Identify which cell holds the provided text, then report its [x, y] central coordinate. 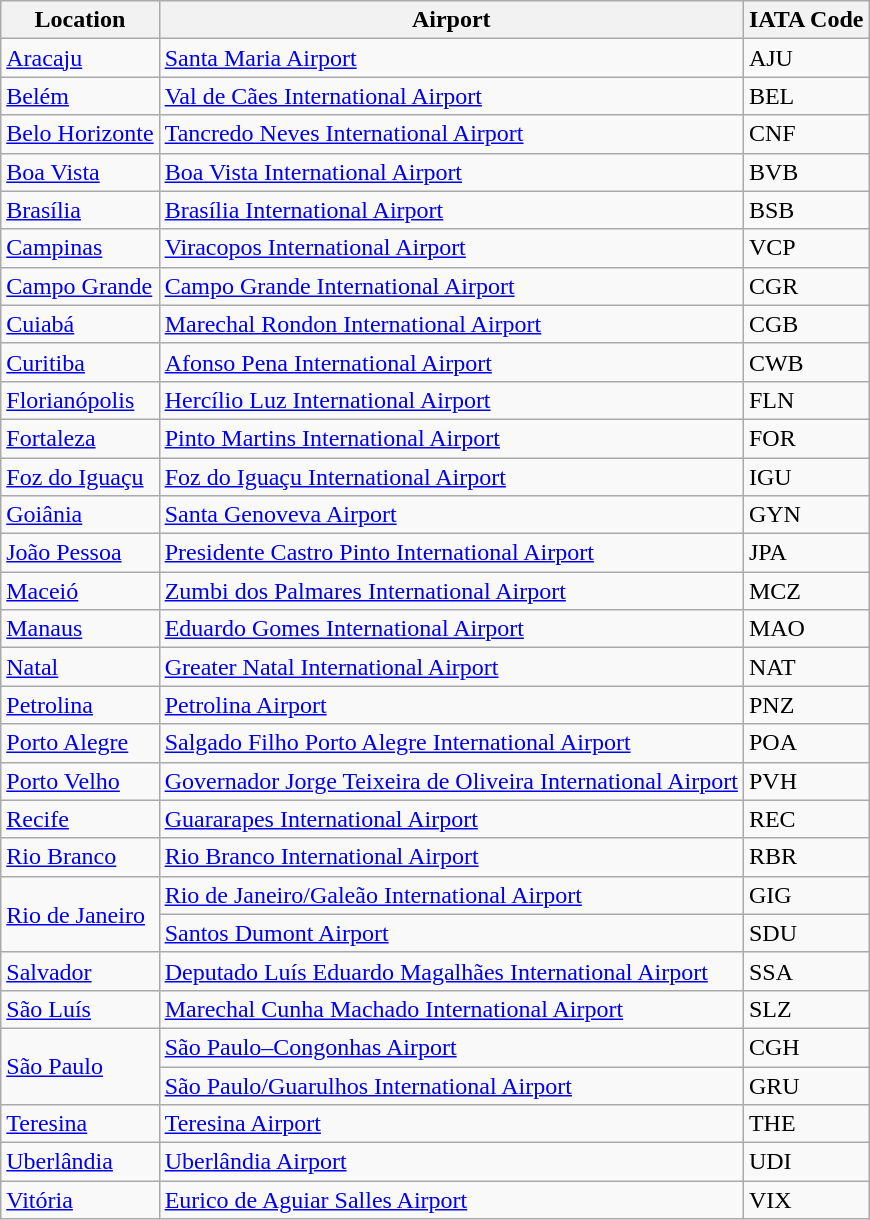
Brasília International Airport [451, 210]
Zumbi dos Palmares International Airport [451, 591]
FLN [806, 400]
NAT [806, 667]
AJU [806, 58]
Manaus [80, 629]
Governador Jorge Teixeira de Oliveira International Airport [451, 781]
SLZ [806, 1009]
Marechal Cunha Machado International Airport [451, 1009]
Salgado Filho Porto Alegre International Airport [451, 743]
Eurico de Aguiar Salles Airport [451, 1200]
Eduardo Gomes International Airport [451, 629]
Maceió [80, 591]
Tancredo Neves International Airport [451, 134]
Vitória [80, 1200]
GRU [806, 1085]
CGH [806, 1047]
FOR [806, 438]
Foz do Iguaçu [80, 477]
SDU [806, 933]
Natal [80, 667]
Teresina [80, 1124]
João Pessoa [80, 553]
Boa Vista [80, 172]
Val de Cães International Airport [451, 96]
PVH [806, 781]
BEL [806, 96]
Florianópolis [80, 400]
BVB [806, 172]
THE [806, 1124]
VIX [806, 1200]
Santa Maria Airport [451, 58]
Fortaleza [80, 438]
Rio Branco International Airport [451, 857]
MCZ [806, 591]
POA [806, 743]
Salvador [80, 971]
JPA [806, 553]
Guararapes International Airport [451, 819]
São Luís [80, 1009]
Porto Alegre [80, 743]
Rio Branco [80, 857]
Belo Horizonte [80, 134]
Cuiabá [80, 324]
IGU [806, 477]
Teresina Airport [451, 1124]
Rio de Janeiro [80, 914]
CGR [806, 286]
IATA Code [806, 20]
Presidente Castro Pinto International Airport [451, 553]
São Paulo–Congonhas Airport [451, 1047]
Uberlândia Airport [451, 1162]
Brasília [80, 210]
BSB [806, 210]
GIG [806, 895]
CGB [806, 324]
Boa Vista International Airport [451, 172]
São Paulo [80, 1066]
Petrolina Airport [451, 705]
MAO [806, 629]
Marechal Rondon International Airport [451, 324]
Pinto Martins International Airport [451, 438]
Campo Grande [80, 286]
Belém [80, 96]
Greater Natal International Airport [451, 667]
RBR [806, 857]
Viracopos International Airport [451, 248]
Deputado Luís Eduardo Magalhães International Airport [451, 971]
GYN [806, 515]
Afonso Pena International Airport [451, 362]
Campo Grande International Airport [451, 286]
PNZ [806, 705]
Petrolina [80, 705]
Recife [80, 819]
Curitiba [80, 362]
Campinas [80, 248]
Foz do Iguaçu International Airport [451, 477]
UDI [806, 1162]
Goiânia [80, 515]
São Paulo/Guarulhos International Airport [451, 1085]
CWB [806, 362]
Airport [451, 20]
Rio de Janeiro/Galeão International Airport [451, 895]
Location [80, 20]
Uberlândia [80, 1162]
Aracaju [80, 58]
SSA [806, 971]
CNF [806, 134]
Hercílio Luz International Airport [451, 400]
VCP [806, 248]
Santos Dumont Airport [451, 933]
Santa Genoveva Airport [451, 515]
Porto Velho [80, 781]
REC [806, 819]
